Determine the [x, y] coordinate at the center of the cell enclosing the given text.  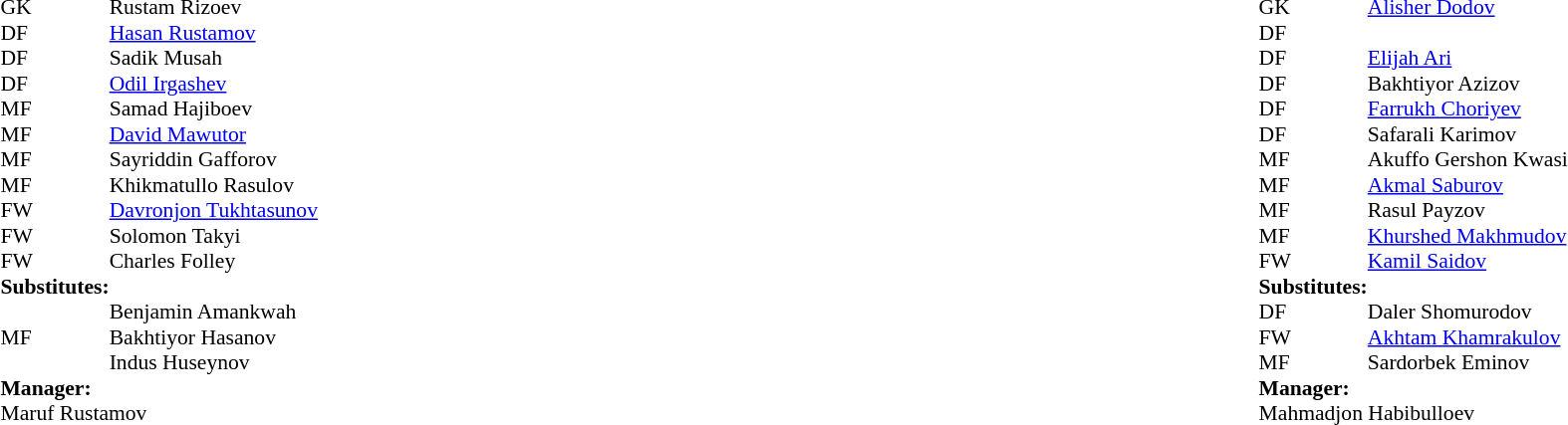
Charles Folley [213, 262]
Samad Hajiboev [213, 108]
Solomon Takyi [213, 236]
Hasan Rustamov [213, 33]
Indus Huseynov [213, 363]
Safarali Karimov [1468, 134]
Akuffo Gershon Kwasi [1468, 160]
Khikmatullo Rasulov [213, 185]
David Mawutor [213, 134]
Elijah Ari [1468, 59]
Odil Irgashev [213, 84]
Akmal Saburov [1468, 185]
Sayriddin Gafforov [213, 160]
Davronjon Tukhtasunov [213, 210]
Kamil Saidov [1468, 262]
Sadik Musah [213, 59]
Khurshed Makhmudov [1468, 236]
Bakhtiyor Azizov [1468, 84]
Benjamin Amankwah [213, 312]
Farrukh Choriyev [1468, 108]
Rasul Payzov [1468, 210]
Daler Shomurodov [1468, 312]
Akhtam Khamrakulov [1468, 337]
Sardorbek Eminov [1468, 363]
Bakhtiyor Hasanov [213, 337]
